Return the [X, Y] coordinate for the center point of the cell that contains the specified text.  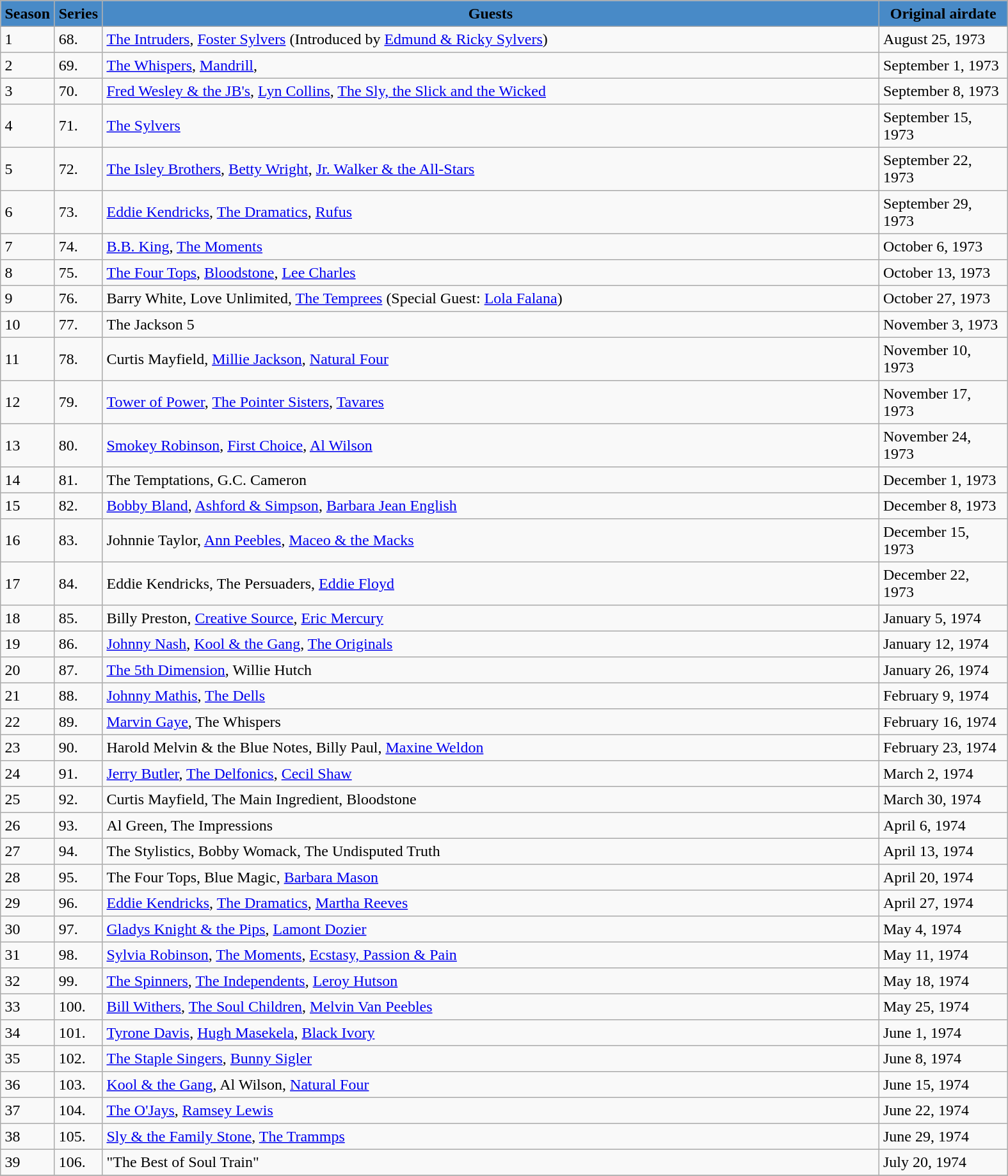
25 [28, 799]
104. [78, 1110]
81. [78, 480]
August 25, 1973 [943, 39]
Barry White, Love Unlimited, The Temprees (Special Guest: Lola Falana) [491, 298]
29 [28, 903]
Jerry Butler, The Delfonics, Cecil Shaw [491, 774]
December 15, 1973 [943, 541]
December 8, 1973 [943, 505]
101. [78, 1033]
20 [28, 670]
94. [78, 851]
13 [28, 445]
Eddie Kendricks, The Dramatics, Rufus [491, 212]
2 [28, 65]
The Sylvers [491, 126]
May 18, 1974 [943, 981]
Bobby Bland, Ashford & Simpson, Barbara Jean English [491, 505]
The Spinners, The Independents, Leroy Hutson [491, 981]
102. [78, 1058]
July 20, 1974 [943, 1162]
26 [28, 825]
15 [28, 505]
8 [28, 273]
Guests [491, 13]
75. [78, 273]
April 13, 1974 [943, 851]
88. [78, 695]
6 [28, 212]
The Isley Brothers, Betty Wright, Jr. Walker & the All-Stars [491, 169]
September 8, 1973 [943, 91]
Johnny Nash, Kool & the Gang, The Originals [491, 644]
Marvin Gaye, The Whispers [491, 722]
76. [78, 298]
April 6, 1974 [943, 825]
Johnnie Taylor, Ann Peebles, Maceo & the Macks [491, 541]
November 24, 1973 [943, 445]
83. [78, 541]
73. [78, 212]
Harold Melvin & the Blue Notes, Billy Paul, Maxine Weldon [491, 747]
105. [78, 1136]
11 [28, 359]
92. [78, 799]
January 5, 1974 [943, 618]
7 [28, 246]
Tower of Power, The Pointer Sisters, Tavares [491, 402]
June 1, 1974 [943, 1033]
4 [28, 126]
October 6, 1973 [943, 246]
January 26, 1974 [943, 670]
Sly & the Family Stone, The Trammps [491, 1136]
The Temptations, G.C. Cameron [491, 480]
February 9, 1974 [943, 695]
Tyrone Davis, Hugh Masekela, Black Ivory [491, 1033]
September 15, 1973 [943, 126]
18 [28, 618]
October 27, 1973 [943, 298]
22 [28, 722]
36 [28, 1085]
May 4, 1974 [943, 929]
79. [78, 402]
32 [28, 981]
March 30, 1974 [943, 799]
February 23, 1974 [943, 747]
The 5th Dimension, Willie Hutch [491, 670]
90. [78, 747]
Series [78, 13]
May 11, 1974 [943, 955]
June 22, 1974 [943, 1110]
74. [78, 246]
Gladys Knight & the Pips, Lamont Dozier [491, 929]
The Stylistics, Bobby Womack, The Undisputed Truth [491, 851]
87. [78, 670]
23 [28, 747]
86. [78, 644]
May 25, 1974 [943, 1006]
Al Green, The Impressions [491, 825]
93. [78, 825]
17 [28, 584]
71. [78, 126]
Fred Wesley & the JB's, Lyn Collins, The Sly, the Slick and the Wicked [491, 91]
12 [28, 402]
91. [78, 774]
89. [78, 722]
16 [28, 541]
80. [78, 445]
September 22, 1973 [943, 169]
19 [28, 644]
24 [28, 774]
70. [78, 91]
9 [28, 298]
September 1, 1973 [943, 65]
Curtis Mayfield, Millie Jackson, Natural Four [491, 359]
The Four Tops, Blue Magic, Barbara Mason [491, 877]
69. [78, 65]
85. [78, 618]
95. [78, 877]
37 [28, 1110]
14 [28, 480]
38 [28, 1136]
35 [28, 1058]
68. [78, 39]
June 29, 1974 [943, 1136]
Sylvia Robinson, The Moments, Ecstasy, Passion & Pain [491, 955]
December 1, 1973 [943, 480]
The Intruders, Foster Sylvers (Introduced by Edmund & Ricky Sylvers) [491, 39]
Kool & the Gang, Al Wilson, Natural Four [491, 1085]
96. [78, 903]
Bill Withers, The Soul Children, Melvin Van Peebles [491, 1006]
April 20, 1974 [943, 877]
103. [78, 1085]
82. [78, 505]
Smokey Robinson, First Choice, Al Wilson [491, 445]
Eddie Kendricks, The Persuaders, Eddie Floyd [491, 584]
106. [78, 1162]
June 15, 1974 [943, 1085]
77. [78, 324]
September 29, 1973 [943, 212]
The Staple Singers, Bunny Sigler [491, 1058]
B.B. King, The Moments [491, 246]
November 3, 1973 [943, 324]
28 [28, 877]
November 10, 1973 [943, 359]
97. [78, 929]
Season [28, 13]
January 12, 1974 [943, 644]
27 [28, 851]
21 [28, 695]
31 [28, 955]
December 22, 1973 [943, 584]
1 [28, 39]
The Jackson 5 [491, 324]
November 17, 1973 [943, 402]
5 [28, 169]
Johnny Mathis, The Dells [491, 695]
30 [28, 929]
10 [28, 324]
Original airdate [943, 13]
Curtis Mayfield, The Main Ingredient, Bloodstone [491, 799]
39 [28, 1162]
98. [78, 955]
100. [78, 1006]
34 [28, 1033]
99. [78, 981]
The Four Tops, Bloodstone, Lee Charles [491, 273]
April 27, 1974 [943, 903]
"The Best of Soul Train" [491, 1162]
84. [78, 584]
Eddie Kendricks, The Dramatics, Martha Reeves [491, 903]
78. [78, 359]
33 [28, 1006]
February 16, 1974 [943, 722]
72. [78, 169]
The Whispers, Mandrill, [491, 65]
June 8, 1974 [943, 1058]
Billy Preston, Creative Source, Eric Mercury [491, 618]
3 [28, 91]
The O'Jays, Ramsey Lewis [491, 1110]
March 2, 1974 [943, 774]
October 13, 1973 [943, 273]
